Capture the cell that displays the provided text and extract its [x, y] central coordinate. 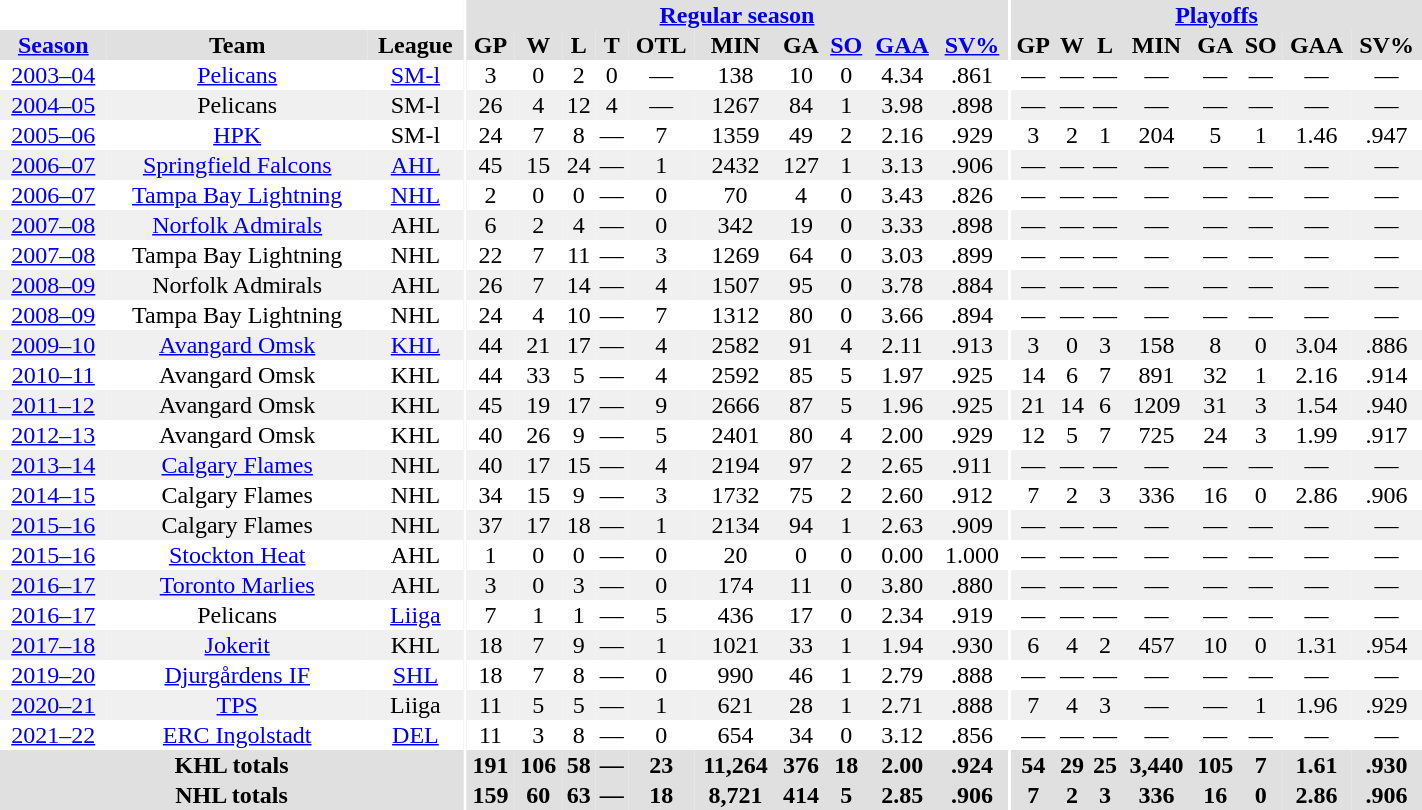
60 [538, 795]
2020–21 [54, 705]
1.61 [1316, 765]
3.80 [902, 585]
.954 [1386, 645]
.909 [972, 525]
2.63 [902, 525]
2017–18 [54, 645]
1507 [736, 285]
11,264 [736, 765]
2194 [736, 465]
2011–12 [54, 405]
191 [491, 765]
37 [491, 525]
63 [578, 795]
95 [801, 285]
23 [661, 765]
2592 [736, 375]
Regular season [738, 15]
Toronto Marlies [238, 585]
2005–06 [54, 135]
725 [1157, 435]
85 [801, 375]
3.43 [902, 195]
436 [736, 615]
DEL [416, 735]
3.13 [902, 165]
342 [736, 225]
League [416, 45]
97 [801, 465]
1312 [736, 315]
.940 [1386, 405]
.894 [972, 315]
1267 [736, 105]
3,440 [1157, 765]
.924 [972, 765]
OTL [661, 45]
1021 [736, 645]
Djurgårdens IF [238, 675]
2.71 [902, 705]
1.000 [972, 555]
70 [736, 195]
376 [801, 765]
.911 [972, 465]
105 [1215, 765]
84 [801, 105]
.914 [1386, 375]
2666 [736, 405]
1209 [1157, 405]
1.97 [902, 375]
64 [801, 255]
621 [736, 705]
Springfield Falcons [238, 165]
1.31 [1316, 645]
1732 [736, 495]
TPS [238, 705]
3.78 [902, 285]
2401 [736, 435]
2010–11 [54, 375]
138 [736, 75]
3.12 [902, 735]
3.98 [902, 105]
2021–22 [54, 735]
.826 [972, 195]
91 [801, 345]
8,721 [736, 795]
75 [801, 495]
Season [54, 45]
Team [238, 45]
32 [1215, 375]
.913 [972, 345]
2582 [736, 345]
2013–14 [54, 465]
3.66 [902, 315]
KHL totals [232, 765]
1.46 [1316, 135]
2.85 [902, 795]
2012–13 [54, 435]
0.00 [902, 555]
.919 [972, 615]
990 [736, 675]
158 [1157, 345]
2.65 [902, 465]
28 [801, 705]
HPK [238, 135]
Stockton Heat [238, 555]
.861 [972, 75]
94 [801, 525]
3.03 [902, 255]
2.11 [902, 345]
3.04 [1316, 345]
Playoffs [1216, 15]
20 [736, 555]
1359 [736, 135]
87 [801, 405]
2.34 [902, 615]
.880 [972, 585]
127 [801, 165]
T [612, 45]
.912 [972, 495]
49 [801, 135]
Jokerit [238, 645]
.947 [1386, 135]
1.99 [1316, 435]
2009–10 [54, 345]
159 [491, 795]
46 [801, 675]
.886 [1386, 345]
25 [1106, 765]
174 [736, 585]
29 [1072, 765]
2019–20 [54, 675]
2004–05 [54, 105]
1.94 [902, 645]
204 [1157, 135]
4.34 [902, 75]
2432 [736, 165]
891 [1157, 375]
54 [1033, 765]
SHL [416, 675]
2003–04 [54, 75]
1269 [736, 255]
ERC Ingolstadt [238, 735]
2014–15 [54, 495]
2134 [736, 525]
2.79 [902, 675]
NHL totals [232, 795]
.856 [972, 735]
414 [801, 795]
.899 [972, 255]
2.60 [902, 495]
106 [538, 765]
457 [1157, 645]
31 [1215, 405]
654 [736, 735]
58 [578, 765]
.884 [972, 285]
3.33 [902, 225]
1.54 [1316, 405]
.917 [1386, 435]
22 [491, 255]
